Output the [X, Y] coordinate of the center of the cell containing the given text.  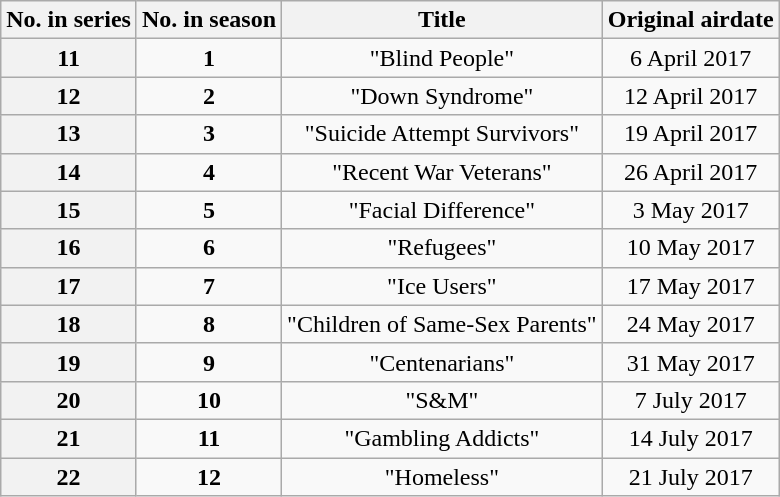
10 May 2017 [690, 248]
20 [69, 400]
5 [208, 210]
7 [208, 286]
No. in season [208, 20]
21 July 2017 [690, 477]
17 May 2017 [690, 286]
"Gambling Addicts" [442, 438]
16 [69, 248]
"S&M" [442, 400]
21 [69, 438]
"Recent War Veterans" [442, 172]
6 [208, 248]
15 [69, 210]
6 April 2017 [690, 58]
"Down Syndrome" [442, 96]
Original airdate [690, 20]
"Centenarians" [442, 362]
31 May 2017 [690, 362]
24 May 2017 [690, 324]
13 [69, 134]
"Homeless" [442, 477]
19 [69, 362]
"Blind People" [442, 58]
3 May 2017 [690, 210]
1 [208, 58]
4 [208, 172]
9 [208, 362]
19 April 2017 [690, 134]
3 [208, 134]
22 [69, 477]
18 [69, 324]
12 April 2017 [690, 96]
8 [208, 324]
10 [208, 400]
14 July 2017 [690, 438]
Title [442, 20]
"Children of Same-Sex Parents" [442, 324]
No. in series [69, 20]
"Ice Users" [442, 286]
2 [208, 96]
14 [69, 172]
17 [69, 286]
7 July 2017 [690, 400]
"Facial Difference" [442, 210]
"Suicide Attempt Survivors" [442, 134]
26 April 2017 [690, 172]
"Refugees" [442, 248]
